Search for the cell housing the specified text and yield its [X, Y] center coordinate. 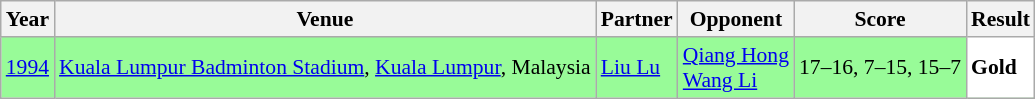
1994 [28, 68]
Result [1000, 19]
Year [28, 19]
Venue [325, 19]
Partner [637, 19]
Kuala Lumpur Badminton Stadium, Kuala Lumpur, Malaysia [325, 68]
Score [880, 19]
Qiang Hong Wang Li [736, 68]
Liu Lu [637, 68]
Gold [1000, 68]
17–16, 7–15, 15–7 [880, 68]
Opponent [736, 19]
